Identify which cell holds the provided text, then report its [x, y] central coordinate. 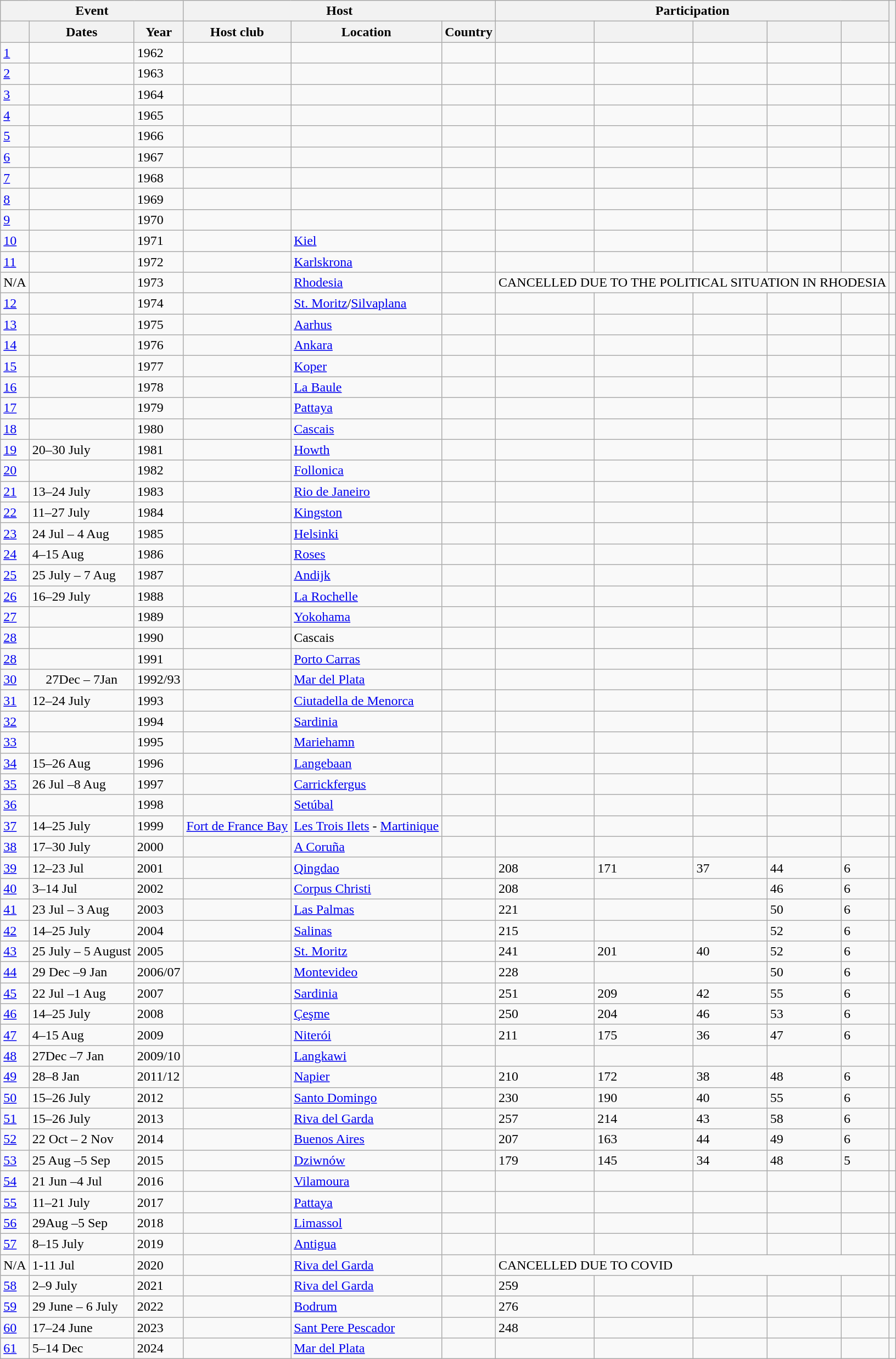
17 [15, 408]
Ciutadella de Menorca [367, 701]
171 [644, 868]
2002 [159, 888]
1980 [159, 429]
2012 [159, 1098]
12 [15, 304]
Yokohama [367, 617]
Corpus Christi [367, 888]
2005 [159, 952]
250 [545, 1014]
2021 [159, 1286]
21 Jun –4 Jul [81, 1181]
1991 [159, 659]
1969 [159, 199]
31 [15, 701]
1-11 Jul [81, 1265]
Follonica [367, 471]
209 [644, 993]
22 [15, 512]
2020 [159, 1265]
Carrickfergus [367, 784]
210 [545, 1077]
2019 [159, 1244]
Participation [692, 11]
20–30 July [81, 450]
Aarhus [367, 325]
1966 [159, 136]
22 Oct – 2 Nov [81, 1139]
La Baule [367, 387]
25 July – 7 Aug [81, 575]
2006/07 [159, 972]
4 [15, 115]
45 [15, 993]
Napier [367, 1077]
1968 [159, 178]
Bodrum [367, 1307]
2015 [159, 1160]
19 [15, 450]
1983 [159, 491]
Dziwnów [367, 1160]
Ankara [367, 345]
13–24 July [81, 491]
2–9 July [81, 1286]
Roses [367, 554]
41 [15, 909]
21 [15, 491]
39 [15, 868]
Rio de Janeiro [367, 491]
Setúbal [367, 805]
Fort de France Bay [237, 826]
163 [644, 1139]
CANCELLED DUE TO COVID [692, 1265]
61 [15, 1349]
248 [545, 1328]
33 [15, 742]
2009 [159, 1035]
1999 [159, 826]
1 [15, 53]
Montevideo [367, 972]
228 [545, 972]
Country [469, 32]
Kingston [367, 512]
3 [15, 94]
20 [15, 471]
23 Jul – 3 Aug [81, 909]
1982 [159, 471]
1990 [159, 638]
27Dec – 7Jan [81, 680]
2023 [159, 1328]
23 [15, 533]
Çeşme [367, 1014]
1964 [159, 94]
11–27 July [81, 512]
1967 [159, 157]
Sant Pere Pescador [367, 1328]
3–14 Jul [81, 888]
15–26 Aug [81, 763]
Limassol [367, 1223]
8–15 July [81, 1244]
2018 [159, 1223]
27Dec –7 Jan [81, 1056]
2011/12 [159, 1077]
1994 [159, 722]
51 [15, 1118]
St. Moritz/Silvaplana [367, 304]
2008 [159, 1014]
Koper [367, 366]
CANCELLED DUE TO THE POLITICAL SITUATION IN RHODESIA [692, 283]
1972 [159, 262]
1974 [159, 304]
St. Moritz [367, 952]
2022 [159, 1307]
Las Palmas [367, 909]
Santo Domingo [367, 1098]
28–8 Jan [81, 1077]
29 Dec –9 Jan [81, 972]
Rhodesia [367, 283]
35 [15, 784]
Host club [237, 32]
1993 [159, 701]
Mariehamn [367, 742]
230 [545, 1098]
1998 [159, 805]
17–24 June [81, 1328]
30 [15, 680]
10 [15, 241]
Niterói [367, 1035]
29 June – 6 July [81, 1307]
Event [92, 11]
24 Jul – 4 Aug [81, 533]
1979 [159, 408]
2016 [159, 1181]
26 [15, 596]
1984 [159, 512]
Host [339, 11]
54 [15, 1181]
215 [545, 931]
1976 [159, 345]
2000 [159, 847]
1988 [159, 596]
7 [15, 178]
2004 [159, 931]
59 [15, 1307]
221 [545, 909]
14 [15, 345]
Location [367, 32]
Antigua [367, 1244]
190 [644, 1098]
25 [15, 575]
2009/10 [159, 1056]
15 [15, 366]
2001 [159, 868]
Qingdao [367, 868]
32 [15, 722]
11 [15, 262]
1992/93 [159, 680]
26 Jul –8 Aug [81, 784]
1965 [159, 115]
Vilamoura [367, 1181]
56 [15, 1223]
211 [545, 1035]
251 [545, 993]
2013 [159, 1118]
2003 [159, 909]
1985 [159, 533]
1970 [159, 220]
8 [15, 199]
Les Trois Ilets - Martinique [367, 826]
1978 [159, 387]
259 [545, 1286]
145 [644, 1160]
Howth [367, 450]
Kiel [367, 241]
27 [15, 617]
Langebaan [367, 763]
29Aug –5 Sep [81, 1223]
25 Aug –5 Sep [81, 1160]
5–14 Dec [81, 1349]
Dates [81, 32]
Buenos Aires [367, 1139]
57 [15, 1244]
207 [545, 1139]
1995 [159, 742]
1963 [159, 74]
204 [644, 1014]
La Rochelle [367, 596]
1971 [159, 241]
25 July – 5 August [81, 952]
1975 [159, 325]
18 [15, 429]
2017 [159, 1202]
Langkawi [367, 1056]
22 Jul –1 Aug [81, 993]
12–24 July [81, 701]
Year [159, 32]
2 [15, 74]
1973 [159, 283]
1962 [159, 53]
17–30 July [81, 847]
Helsinki [367, 533]
241 [545, 952]
201 [644, 952]
Salinas [367, 931]
175 [644, 1035]
1989 [159, 617]
11–21 July [81, 1202]
Andijk [367, 575]
Karlskrona [367, 262]
1986 [159, 554]
12–23 Jul [81, 868]
24 [15, 554]
1997 [159, 784]
214 [644, 1118]
13 [15, 325]
172 [644, 1077]
16–29 July [81, 596]
257 [545, 1118]
1996 [159, 763]
1987 [159, 575]
Porto Carras [367, 659]
A Coruña [367, 847]
276 [545, 1307]
60 [15, 1328]
9 [15, 220]
2014 [159, 1139]
2024 [159, 1349]
1977 [159, 366]
2007 [159, 993]
1981 [159, 450]
16 [15, 387]
179 [545, 1160]
